Return the [X, Y] coordinate for the center point of the cell that contains the specified text.  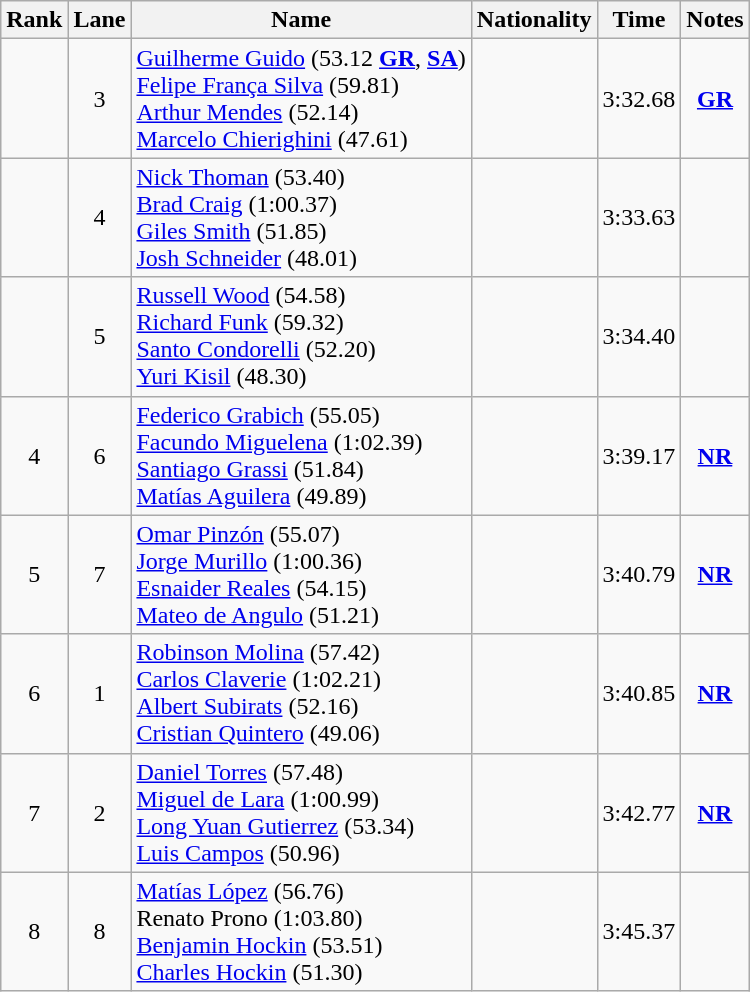
Rank [34, 20]
Omar Pinzón (55.07)Jorge Murillo (1:00.36)Esnaider Reales (54.15)Mateo de Angulo (51.21) [301, 574]
Time [639, 20]
Federico Grabich (55.05) Facundo Miguelena (1:02.39) Santiago Grassi (51.84) Matías Aguilera (49.89) [301, 456]
3:39.17 [639, 456]
Nationality [534, 20]
Name [301, 20]
Robinson Molina (57.42)Carlos Claverie (1:02.21)Albert Subirats (52.16)Cristian Quintero (49.06) [301, 694]
Nick Thoman (53.40) Brad Craig (1:00.37) Giles Smith (51.85) Josh Schneider (48.01) [301, 218]
Notes [715, 20]
3:40.85 [639, 694]
3:40.79 [639, 574]
1 [100, 694]
GR [715, 98]
Russell Wood (54.58) Richard Funk (59.32) Santo Condorelli (52.20) Yuri Kisil (48.30) [301, 336]
3 [100, 98]
3:32.68 [639, 98]
3:45.37 [639, 932]
Guilherme Guido (53.12 GR, SA) Felipe França Silva (59.81) Arthur Mendes (52.14) Marcelo Chierighini (47.61) [301, 98]
Lane [100, 20]
Matías López (56.76)Renato Prono (1:03.80)Benjamin Hockin (53.51)Charles Hockin (51.30) [301, 932]
Daniel Torres (57.48)Miguel de Lara (1:00.99)Long Yuan Gutierrez (53.34)Luis Campos (50.96) [301, 812]
2 [100, 812]
3:42.77 [639, 812]
3:34.40 [639, 336]
3:33.63 [639, 218]
